Output the (X, Y) coordinate of the center of the cell containing the given text.  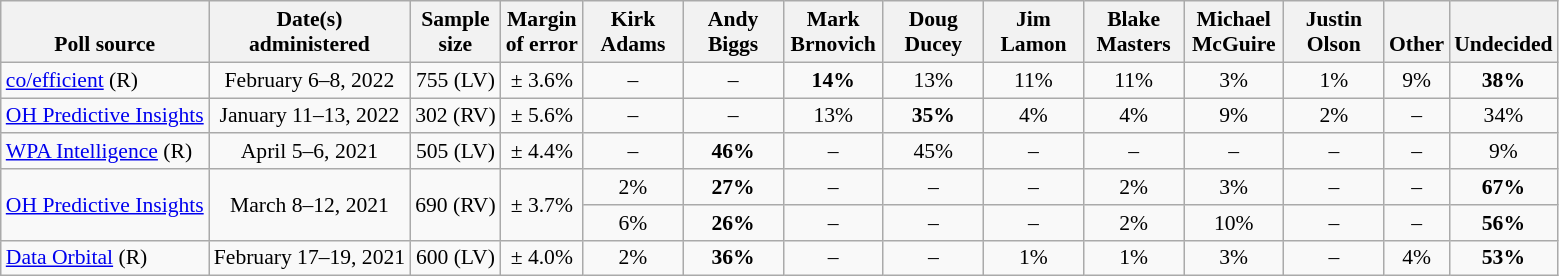
Undecided (1503, 32)
45% (933, 152)
67% (1503, 187)
10% (1234, 223)
April 5–6, 2021 (310, 152)
Samplesize (456, 32)
36% (733, 258)
± 4.0% (542, 258)
WPA Intelligence (R) (105, 152)
53% (1503, 258)
755 (LV) (456, 80)
KirkAdams (633, 32)
± 3.6% (542, 80)
Marginof error (542, 32)
27% (733, 187)
MichaelMcGuire (1234, 32)
Other (1416, 32)
January 11–13, 2022 (310, 116)
JimLamon (1033, 32)
co/efficient (R) (105, 80)
Date(s)administered (310, 32)
DougDucey (933, 32)
35% (933, 116)
600 (LV) (456, 258)
302 (RV) (456, 116)
AndyBiggs (733, 32)
± 5.6% (542, 116)
505 (LV) (456, 152)
46% (733, 152)
February 6–8, 2022 (310, 80)
MarkBrnovich (833, 32)
690 (RV) (456, 204)
February 17–19, 2021 (310, 258)
56% (1503, 223)
± 3.7% (542, 204)
6% (633, 223)
34% (1503, 116)
Poll source (105, 32)
March 8–12, 2021 (310, 204)
14% (833, 80)
BlakeMasters (1134, 32)
± 4.4% (542, 152)
Data Orbital (R) (105, 258)
26% (733, 223)
JustinOlson (1334, 32)
38% (1503, 80)
